From the cell containing the given text, extract its center point as [x, y] coordinate. 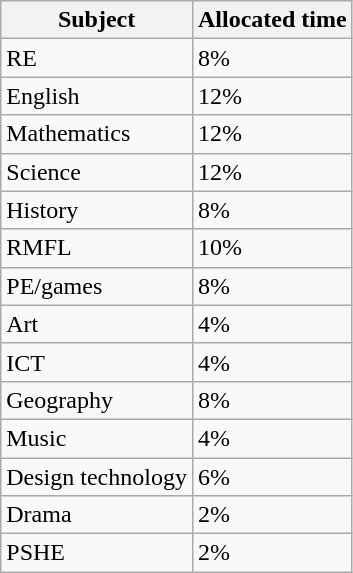
English [97, 96]
Allocated time [272, 20]
Mathematics [97, 134]
Science [97, 172]
ICT [97, 362]
History [97, 210]
Subject [97, 20]
6% [272, 477]
Drama [97, 515]
RE [97, 58]
PSHE [97, 553]
Design technology [97, 477]
Art [97, 324]
10% [272, 248]
PE/games [97, 286]
RMFL [97, 248]
Music [97, 438]
Geography [97, 400]
